Locate the cell with the specified text and output its [x, y] center coordinate. 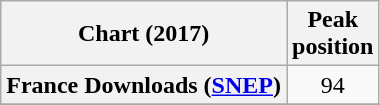
94 [332, 85]
Peakposition [332, 34]
Chart (2017) [144, 34]
France Downloads (SNEP) [144, 85]
